Extract the [X, Y] coordinate from the center of the cell holding the provided text.  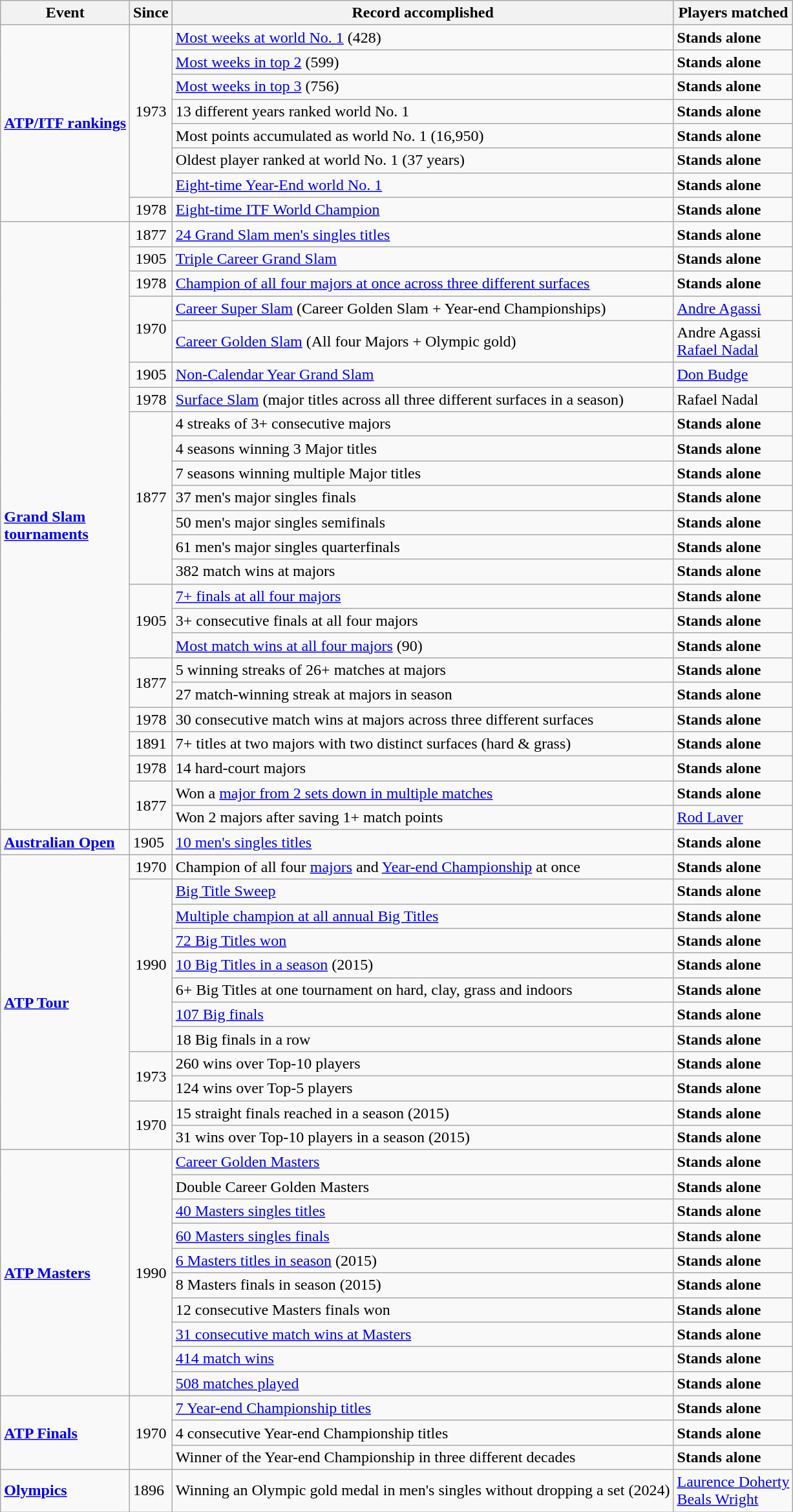
ATP Finals [65, 1432]
7 seasons winning multiple Major titles [423, 473]
3+ consecutive finals at all four majors [423, 621]
6 Masters titles in season (2015) [423, 1261]
Event [65, 13]
124 wins over Top-5 players [423, 1088]
508 matches played [423, 1383]
Triple Career Grand Slam [423, 259]
4 consecutive Year-end Championship titles [423, 1432]
50 men's major singles semifinals [423, 522]
107 Big finals [423, 1014]
13 different years ranked world No. 1 [423, 111]
27 match-winning streak at majors in season [423, 694]
ATP Masters [65, 1273]
Andre AgassiRafael Nadal [733, 341]
Players matched [733, 13]
40 Masters singles titles [423, 1211]
7 Year-end Championship titles [423, 1408]
414 match wins [423, 1359]
6+ Big Titles at one tournament on hard, clay, grass and indoors [423, 990]
Andre Agassi [733, 308]
Non-Calendar Year Grand Slam [423, 375]
Don Budge [733, 375]
7+ finals at all four majors [423, 596]
Most weeks in top 3 (756) [423, 87]
Multiple champion at all annual Big Titles [423, 916]
72 Big Titles won [423, 941]
5 winning streaks of 26+ matches at majors [423, 670]
ATP Tour [65, 1002]
31 consecutive match wins at Masters [423, 1334]
60 Masters singles finals [423, 1236]
1896 [151, 1491]
Most weeks in top 2 (599) [423, 62]
Most points accumulated as world No. 1 (16,950) [423, 136]
Eight-time ITF World Champion [423, 209]
Big Title Sweep [423, 891]
260 wins over Top-10 players [423, 1063]
4 streaks of 3+ consecutive majors [423, 424]
382 match wins at majors [423, 571]
Most weeks at world No. 1 (428) [423, 37]
Career Golden Masters [423, 1162]
Double Career Golden Masters [423, 1187]
Career Super Slam (Career Golden Slam + Year-end Championships) [423, 308]
30 consecutive match wins at majors across three different surfaces [423, 719]
Champion of all four majors and Year-end Championship at once [423, 867]
Laurence DohertyBeals Wright [733, 1491]
12 consecutive Masters finals won [423, 1310]
10 men's singles titles [423, 842]
31 wins over Top-10 players in a season (2015) [423, 1138]
8 Masters finals in season (2015) [423, 1285]
4 seasons winning 3 Major titles [423, 449]
Since [151, 13]
Australian Open [65, 842]
Won a major from 2 sets down in multiple matches [423, 793]
Record accomplished [423, 13]
10 Big Titles in a season (2015) [423, 965]
61 men's major singles quarterfinals [423, 547]
14 hard-court majors [423, 769]
ATP/ITF rankings [65, 123]
Most match wins at all four majors (90) [423, 645]
Oldest player ranked at world No. 1 (37 years) [423, 160]
Winning an Olympic gold medal in men's singles without dropping a set (2024) [423, 1491]
37 men's major singles finals [423, 498]
15 straight finals reached in a season (2015) [423, 1113]
Rafael Nadal [733, 399]
Grand Slamtournaments [65, 526]
1891 [151, 744]
Surface Slam (major titles across all three different surfaces in a season) [423, 399]
Rod Laver [733, 818]
24 Grand Slam men's singles titles [423, 234]
Champion of all four majors at once across three different surfaces [423, 283]
Olympics [65, 1491]
18 Big finals in a row [423, 1039]
Won 2 majors after saving 1+ match points [423, 818]
Career Golden Slam (All four Majors + Olympic gold) [423, 341]
Winner of the Year-end Championship in three different decades [423, 1457]
Eight-time Year-End world No. 1 [423, 185]
7+ titles at two majors with two distinct surfaces (hard & grass) [423, 744]
